From the cell containing the given text, extract its center point as [x, y] coordinate. 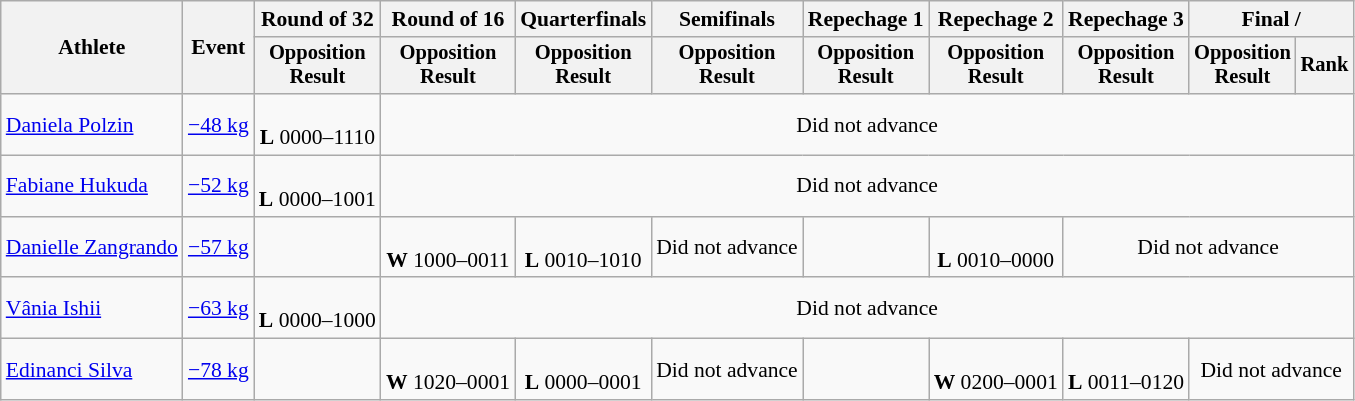
L 0011–0120 [1126, 370]
−78 kg [218, 370]
Quarterfinals [583, 19]
Semifinals [727, 19]
L 0000–1000 [318, 308]
Danielle Zangrando [92, 248]
L 0000–1110 [318, 124]
Vânia Ishii [92, 308]
Final / [1271, 19]
W 0200–0001 [996, 370]
−52 kg [218, 186]
W 1000–0011 [448, 248]
Repechage 2 [996, 19]
Event [218, 48]
L 0010–1010 [583, 248]
L 0000–1001 [318, 186]
Round of 16 [448, 19]
−48 kg [218, 124]
Athlete [92, 48]
−57 kg [218, 248]
Repechage 3 [1126, 19]
Fabiane Hukuda [92, 186]
L 0010–0000 [996, 248]
Daniela Polzin [92, 124]
Round of 32 [318, 19]
Repechage 1 [866, 19]
L 0000–0001 [583, 370]
Edinanci Silva [92, 370]
Rank [1325, 66]
W 1020–0001 [448, 370]
−63 kg [218, 308]
